Search for the cell housing the specified text and yield its [x, y] center coordinate. 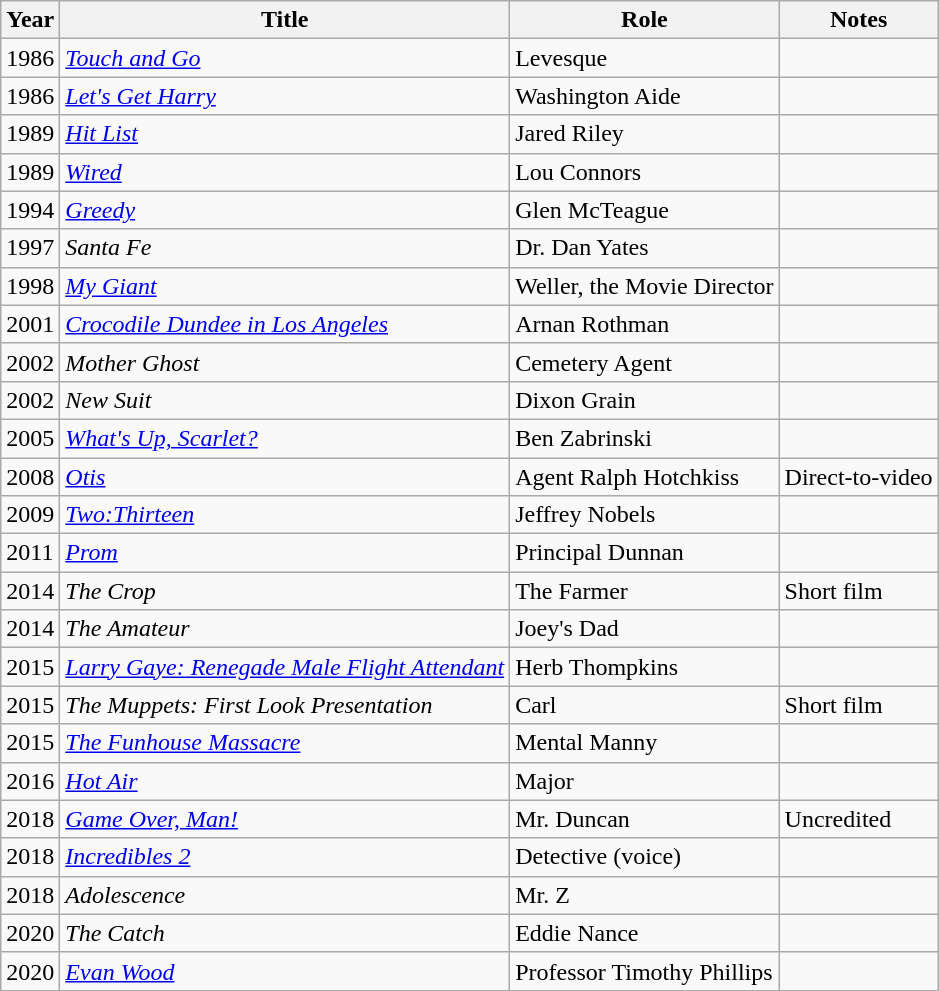
New Suit [285, 400]
Larry Gaye: Renegade Male Flight Attendant [285, 667]
Title [285, 20]
The Farmer [644, 591]
Notes [858, 20]
2001 [30, 324]
Mr. Z [644, 895]
The Funhouse Massacre [285, 743]
Incredibles 2 [285, 857]
1997 [30, 248]
Hit List [285, 134]
Detective (voice) [644, 857]
Adolescence [285, 895]
2008 [30, 477]
2009 [30, 515]
Prom [285, 553]
Crocodile Dundee in Los Angeles [285, 324]
2011 [30, 553]
2005 [30, 438]
Wired [285, 172]
Weller, the Movie Director [644, 286]
Joey's Dad [644, 629]
Eddie Nance [644, 933]
The Amateur [285, 629]
Agent Ralph Hotchkiss [644, 477]
Santa Fe [285, 248]
Mother Ghost [285, 362]
What's Up, Scarlet? [285, 438]
Mr. Duncan [644, 819]
Direct-to-video [858, 477]
Professor Timothy Phillips [644, 971]
Levesque [644, 58]
Ben Zabrinski [644, 438]
2016 [30, 781]
Herb Thompkins [644, 667]
Mental Manny [644, 743]
Let's Get Harry [285, 96]
Major [644, 781]
Greedy [285, 210]
Role [644, 20]
Game Over, Man! [285, 819]
Principal Dunnan [644, 553]
Otis [285, 477]
Dixon Grain [644, 400]
Jared Riley [644, 134]
Dr. Dan Yates [644, 248]
1994 [30, 210]
Lou Connors [644, 172]
1998 [30, 286]
Evan Wood [285, 971]
Glen McTeague [644, 210]
Two:Thirteen [285, 515]
My Giant [285, 286]
Uncredited [858, 819]
Cemetery Agent [644, 362]
Year [30, 20]
Arnan Rothman [644, 324]
The Muppets: First Look Presentation [285, 705]
Jeffrey Nobels [644, 515]
The Crop [285, 591]
Washington Aide [644, 96]
Hot Air [285, 781]
The Catch [285, 933]
Touch and Go [285, 58]
Carl [644, 705]
